From the cell containing the given text, extract its center point as (x, y) coordinate. 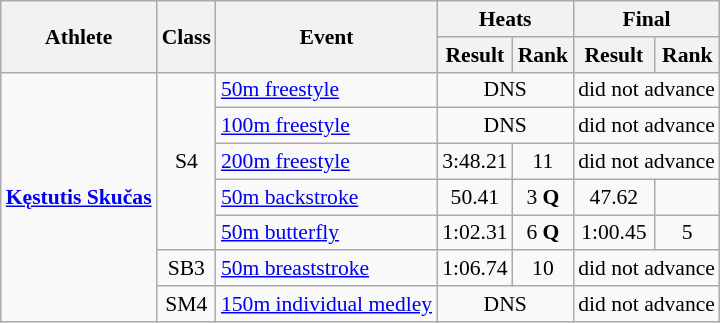
6 Q (544, 233)
50.41 (474, 197)
47.62 (614, 197)
3:48.21 (474, 162)
Class (186, 36)
Athlete (79, 36)
50m freestyle (326, 90)
1:00.45 (614, 233)
100m freestyle (326, 126)
1:06.74 (474, 269)
10 (544, 269)
SM4 (186, 304)
11 (544, 162)
5 (688, 233)
50m backstroke (326, 197)
50m butterfly (326, 233)
Event (326, 36)
Heats (505, 19)
150m individual medley (326, 304)
200m freestyle (326, 162)
S4 (186, 161)
1:02.31 (474, 233)
SB3 (186, 269)
Kęstutis Skučas (79, 196)
50m breaststroke (326, 269)
Final (646, 19)
3 Q (544, 197)
